Return the (x, y) coordinate for the center point of the cell that contains the specified text.  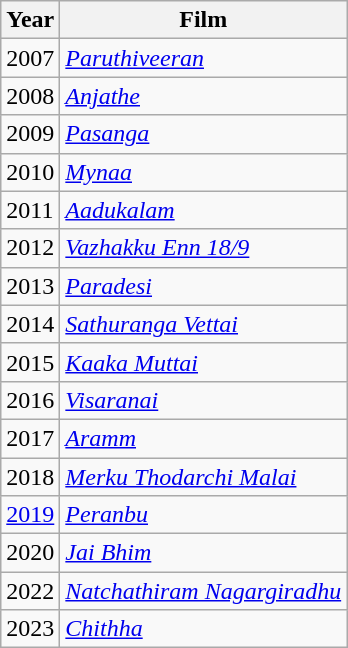
Kaaka Muttai (204, 362)
Aramm (204, 438)
2020 (30, 553)
2014 (30, 324)
Anjathe (204, 96)
2011 (30, 210)
2007 (30, 58)
2023 (30, 629)
Merku Thodarchi Malai (204, 477)
2015 (30, 362)
Peranbu (204, 515)
Film (204, 20)
2009 (30, 134)
2017 (30, 438)
2012 (30, 248)
Chithha (204, 629)
2013 (30, 286)
Jai Bhim (204, 553)
2010 (30, 172)
Visaranai (204, 400)
2018 (30, 477)
Vazhakku Enn 18/9 (204, 248)
Pasanga (204, 134)
Natchathiram Nagargiradhu (204, 591)
Mynaa (204, 172)
2016 (30, 400)
2019 (30, 515)
2022 (30, 591)
Paradesi (204, 286)
Paruthiveeran (204, 58)
Sathuranga Vettai (204, 324)
Year (30, 20)
2008 (30, 96)
Aadukalam (204, 210)
